Identify which cell holds the provided text, then report its (X, Y) central coordinate. 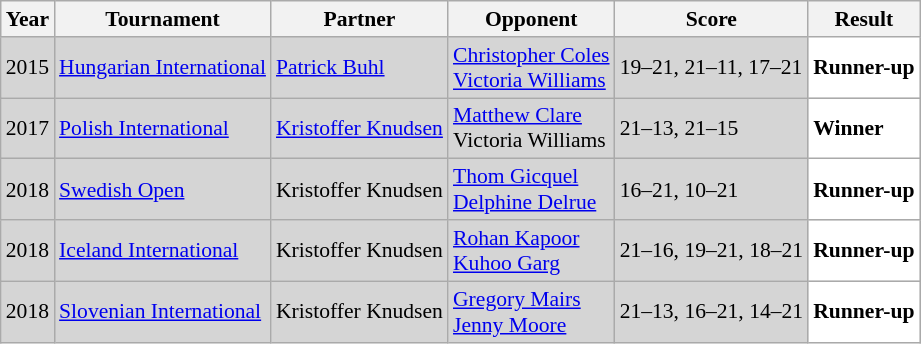
21–16, 19–21, 18–21 (712, 250)
Thom Gicquel Delphine Delrue (532, 190)
2017 (28, 128)
21–13, 21–15 (712, 128)
Year (28, 19)
Winner (864, 128)
Slovenian International (162, 312)
Partner (360, 19)
Result (864, 19)
Swedish Open (162, 190)
Hungarian International (162, 68)
21–13, 16–21, 14–21 (712, 312)
Patrick Buhl (360, 68)
Rohan Kapoor Kuhoo Garg (532, 250)
Iceland International (162, 250)
16–21, 10–21 (712, 190)
Score (712, 19)
2015 (28, 68)
Gregory Mairs Jenny Moore (532, 312)
Polish International (162, 128)
Christopher Coles Victoria Williams (532, 68)
Opponent (532, 19)
Tournament (162, 19)
Matthew Clare Victoria Williams (532, 128)
19–21, 21–11, 17–21 (712, 68)
